Search for the cell housing the specified text and yield its [x, y] center coordinate. 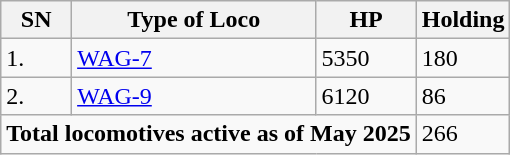
WAG-9 [194, 96]
Type of Loco [194, 20]
5350 [366, 58]
86 [463, 96]
2. [36, 96]
180 [463, 58]
6120 [366, 96]
SN [36, 20]
1. [36, 58]
WAG-7 [194, 58]
Holding [463, 20]
Total locomotives active as of May 2025 [208, 134]
HP [366, 20]
266 [463, 134]
